Return [X, Y] of the center of cell containing provided text 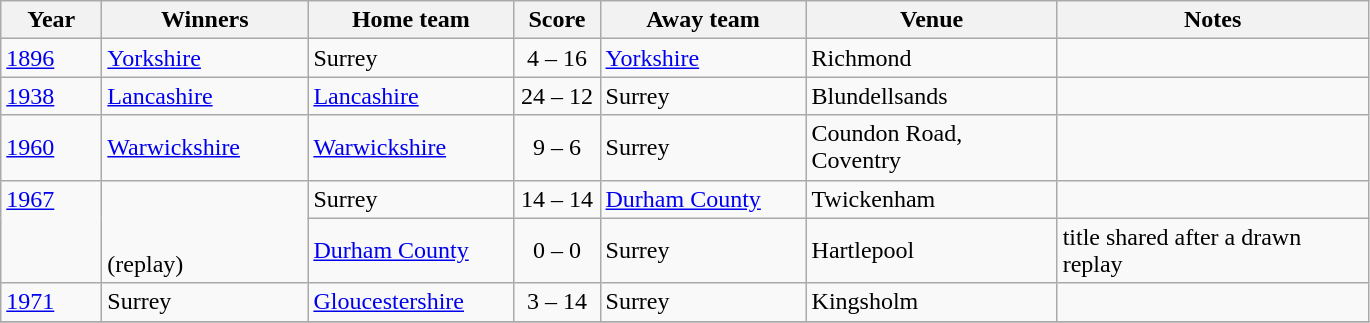
9 – 6 [557, 148]
Coundon Road, Coventry [932, 148]
1971 [52, 302]
Notes [1212, 20]
title shared after a drawn replay [1212, 250]
Year [52, 20]
1960 [52, 148]
Home team [411, 20]
0 – 0 [557, 250]
Hartlepool [932, 250]
Winners [205, 20]
Twickenham [932, 199]
Richmond [932, 58]
(replay) [205, 232]
1938 [52, 96]
Blundellsands [932, 96]
Gloucestershire [411, 302]
14 – 14 [557, 199]
1896 [52, 58]
3 – 14 [557, 302]
4 – 16 [557, 58]
Away team [703, 20]
24 – 12 [557, 96]
Venue [932, 20]
Kingsholm [932, 302]
1967 [52, 232]
Score [557, 20]
